Return [x, y] of the center of cell containing provided text 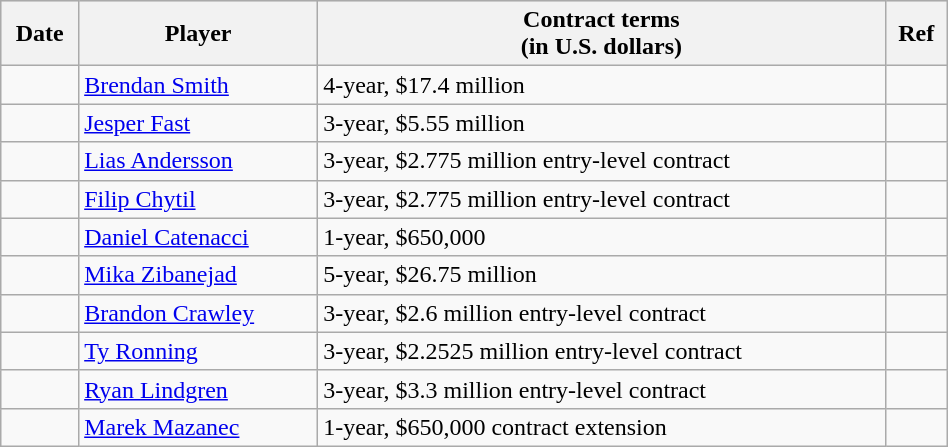
5-year, $26.75 million [602, 275]
Ryan Lindgren [198, 389]
Jesper Fast [198, 123]
Date [40, 34]
Contract terms(in U.S. dollars) [602, 34]
3-year, $3.3 million entry-level contract [602, 389]
Lias Andersson [198, 161]
1-year, $650,000 contract extension [602, 427]
Player [198, 34]
3-year, $2.2525 million entry-level contract [602, 351]
Daniel Catenacci [198, 237]
3-year, $2.6 million entry-level contract [602, 313]
Marek Mazanec [198, 427]
1-year, $650,000 [602, 237]
Filip Chytil [198, 199]
Brendan Smith [198, 85]
Ty Ronning [198, 351]
4-year, $17.4 million [602, 85]
Ref [916, 34]
Brandon Crawley [198, 313]
3-year, $5.55 million [602, 123]
Mika Zibanejad [198, 275]
